Return the (x, y) coordinate for the center point of the cell that contains the specified text.  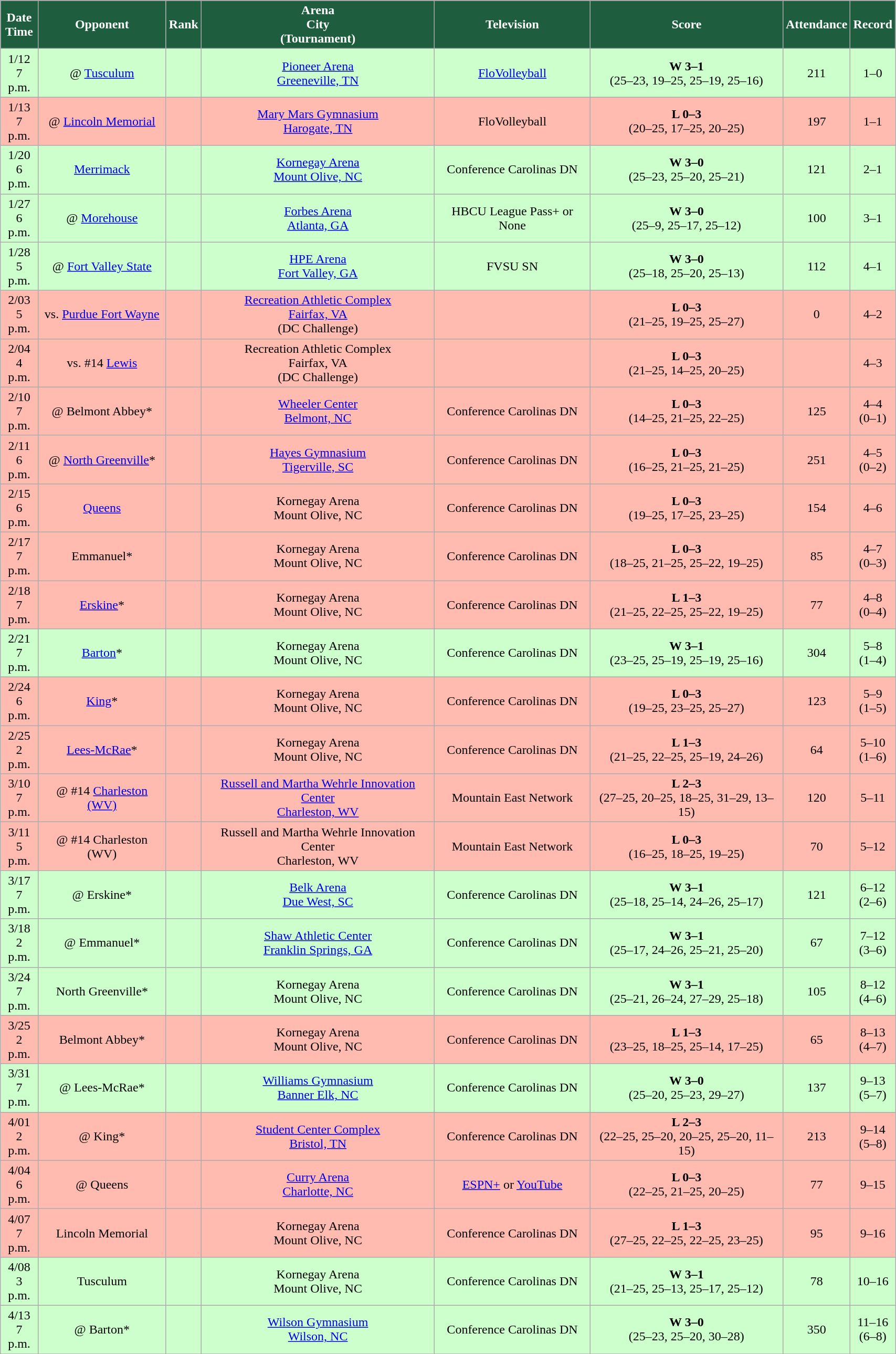
L 0–3(18–25, 21–25, 25–22, 19–25) (687, 556)
2/107 p.m. (19, 411)
4/137 p.m. (19, 1329)
2/246 p.m. (19, 701)
Wheeler CenterBelmont, NC (318, 411)
L 0–3(19–25, 23–25, 25–27) (687, 701)
FVSU SN (512, 266)
5–11 (873, 798)
L 0–3(22–25, 21–25, 20–25) (687, 1184)
Erskine* (102, 605)
1/137 p.m. (19, 121)
2–1 (873, 170)
211 (816, 73)
W 3–1(25–23, 19–25, 25–19, 25–16) (687, 73)
2/156 p.m. (19, 508)
213 (816, 1136)
120 (816, 798)
Pioneer ArenaGreeneville, TN (318, 73)
2/116 p.m. (19, 459)
@ Emmanuel* (102, 943)
2/252 p.m. (19, 750)
3/182 p.m. (19, 943)
2/044 p.m. (19, 363)
Record (873, 25)
5–8(1–4) (873, 653)
Opponent (102, 25)
8–13(4–7) (873, 1040)
@ Barton* (102, 1329)
Wilson GymnasiumWilson, NC (318, 1329)
Rank (184, 25)
Attendance (816, 25)
5–10(1–6) (873, 750)
78 (816, 1281)
W 3–1(25–21, 26–24, 27–29, 25–18) (687, 991)
3/317 p.m. (19, 1088)
Curry ArenaCharlotte, NC (318, 1184)
@ Erskine* (102, 895)
L 0–3(21–25, 19–25, 25–27) (687, 314)
1/127 p.m. (19, 73)
@ Lincoln Memorial (102, 121)
W 3–1(25–18, 25–14, 24–26, 25–17) (687, 895)
4/083 p.m. (19, 1281)
4–8(0–4) (873, 605)
1/276 p.m. (19, 218)
4–1 (873, 266)
L 0–3(21–25, 14–25, 20–25) (687, 363)
5–12 (873, 846)
4/077 p.m. (19, 1233)
9–15 (873, 1184)
Lincoln Memorial (102, 1233)
vs. #14 Lewis (102, 363)
9–14(5–8) (873, 1136)
123 (816, 701)
4–3 (873, 363)
@ King* (102, 1136)
64 (816, 750)
North Greenville* (102, 991)
L 1–3(23–25, 18–25, 25–14, 17–25) (687, 1040)
W 3–0(25–9, 25–17, 25–12) (687, 218)
1/206 p.m. (19, 170)
2/035 p.m. (19, 314)
137 (816, 1088)
Queens (102, 508)
125 (816, 411)
10–16 (873, 1281)
154 (816, 508)
65 (816, 1040)
9–13(5–7) (873, 1088)
ArenaCity(Tournament) (318, 25)
85 (816, 556)
Merrimack (102, 170)
0 (816, 314)
350 (816, 1329)
2/217 p.m. (19, 653)
Williams GymnasiumBanner Elk, NC (318, 1088)
Score (687, 25)
Tusculum (102, 1281)
ESPN+ or YouTube (512, 1184)
W 3–0(25–23, 25–20, 30–28) (687, 1329)
4–4(0–1) (873, 411)
L 0–3(16–25, 21–25, 21–25) (687, 459)
4–5(0–2) (873, 459)
3/115 p.m. (19, 846)
Television (512, 25)
Forbes ArenaAtlanta, GA (318, 218)
100 (816, 218)
Student Center ComplexBristol, TN (318, 1136)
Mary Mars GymnasiumHarogate, TN (318, 121)
DateTime (19, 25)
112 (816, 266)
L 0–3(19–25, 17–25, 23–25) (687, 508)
@ Fort Valley State (102, 266)
3/107 p.m. (19, 798)
251 (816, 459)
@ Morehouse (102, 218)
Hayes GymnasiumTigerville, SC (318, 459)
1/285 p.m. (19, 266)
304 (816, 653)
L 1–3(27–25, 22–25, 22–25, 23–25) (687, 1233)
95 (816, 1233)
8–12(4–6) (873, 991)
L 2–3(22–25, 25–20, 20–25, 25–20, 11–15) (687, 1136)
1–1 (873, 121)
5–9(1–5) (873, 701)
7–12(3–6) (873, 943)
3/252 p.m. (19, 1040)
4–2 (873, 314)
L 0–3(20–25, 17–25, 20–25) (687, 121)
4/012 p.m. (19, 1136)
Emmanuel* (102, 556)
@ Queens (102, 1184)
L 0–3(16–25, 18–25, 19–25) (687, 846)
197 (816, 121)
W 3–1(21–25, 25–13, 25–17, 25–12) (687, 1281)
King* (102, 701)
2/177 p.m. (19, 556)
3–1 (873, 218)
W 3–1(23–25, 25–19, 25–19, 25–16) (687, 653)
Barton* (102, 653)
@ Belmont Abbey* (102, 411)
6–12(2–6) (873, 895)
1–0 (873, 73)
3/177 p.m. (19, 895)
W 3–0(25–23, 25–20, 25–21) (687, 170)
9–16 (873, 1233)
Belmont Abbey* (102, 1040)
vs. Purdue Fort Wayne (102, 314)
4–7(0–3) (873, 556)
L 1–3(21–25, 22–25, 25–22, 19–25) (687, 605)
105 (816, 991)
@ North Greenville* (102, 459)
HBCU League Pass+ or None (512, 218)
HPE ArenaFort Valley, GA (318, 266)
67 (816, 943)
W 3–0(25–18, 25–20, 25–13) (687, 266)
70 (816, 846)
Shaw Athletic CenterFranklin Springs, GA (318, 943)
4/046 p.m. (19, 1184)
Lees-McRae* (102, 750)
3/247 p.m. (19, 991)
L 2–3(27–25, 20–25, 18–25, 31–29, 13–15) (687, 798)
11–16(6–8) (873, 1329)
W 3–1(25–17, 24–26, 25–21, 25–20) (687, 943)
W 3–0(25–20, 25–23, 29–27) (687, 1088)
L 0–3(14–25, 21–25, 22–25) (687, 411)
4–6 (873, 508)
@ Tusculum (102, 73)
L 1–3(21–25, 22–25, 25–19, 24–26) (687, 750)
Belk ArenaDue West, SC (318, 895)
@ Lees-McRae* (102, 1088)
2/187 p.m. (19, 605)
